Return the [X, Y] coordinate for the center point of the cell that contains the specified text.  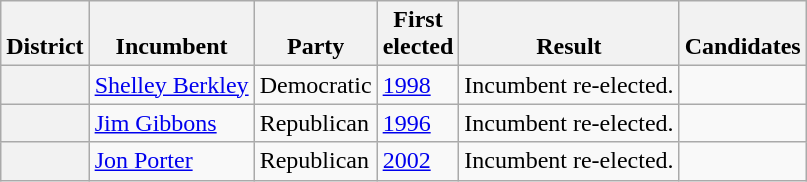
Incumbent [172, 34]
Jim Gibbons [172, 123]
Shelley Berkley [172, 85]
Result [569, 34]
Democratic [316, 85]
District [45, 34]
1996 [418, 123]
Jon Porter [172, 161]
Party [316, 34]
Firstelected [418, 34]
Candidates [742, 34]
2002 [418, 161]
1998 [418, 85]
